Pinpoint the cell where the given text exists, returning its (X, Y) midpoint coordinate. 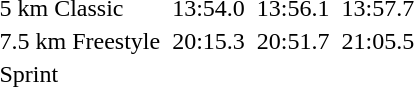
20:15.3 (209, 41)
20:51.7 (293, 41)
